From the cell containing the given text, extract its center point as (x, y) coordinate. 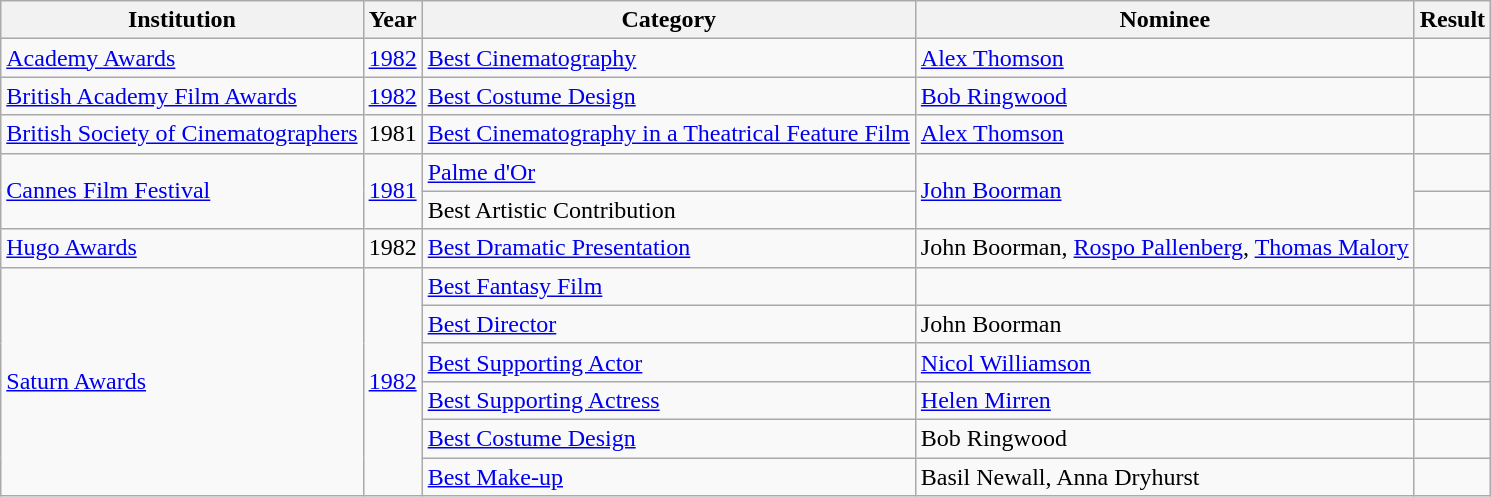
Saturn Awards (182, 381)
Year (392, 20)
Best Director (668, 324)
Academy Awards (182, 58)
Palme d'Or (668, 172)
British Academy Film Awards (182, 96)
Best Supporting Actress (668, 400)
Best Fantasy Film (668, 286)
Cannes Film Festival (182, 191)
Best Supporting Actor (668, 362)
Best Dramatic Presentation (668, 248)
Best Cinematography (668, 58)
Nominee (1164, 20)
Result (1452, 20)
Best Artistic Contribution (668, 210)
John Boorman, Rospo Pallenberg, Thomas Malory (1164, 248)
Hugo Awards (182, 248)
Category (668, 20)
British Society of Cinematographers (182, 134)
Nicol Williamson (1164, 362)
Best Make-up (668, 477)
Institution (182, 20)
Helen Mirren (1164, 400)
Basil Newall, Anna Dryhurst (1164, 477)
Best Cinematography in a Theatrical Feature Film (668, 134)
